Scan for the cell matching the given text and deliver its [x, y] coordinate at center. 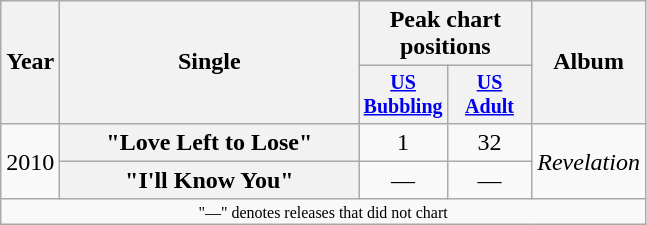
Single [210, 62]
Year [30, 62]
32 [489, 142]
"I'll Know You" [210, 180]
Album [589, 62]
US Bubbling [403, 94]
US Adult [489, 94]
2010 [30, 161]
"—" denotes releases that did not chart [324, 211]
1 [403, 142]
"Love Left to Lose" [210, 142]
Revelation [589, 161]
Peak chartpositions [446, 34]
